For the text-containing cell, return its midpoint in (x, y) coordinate format. 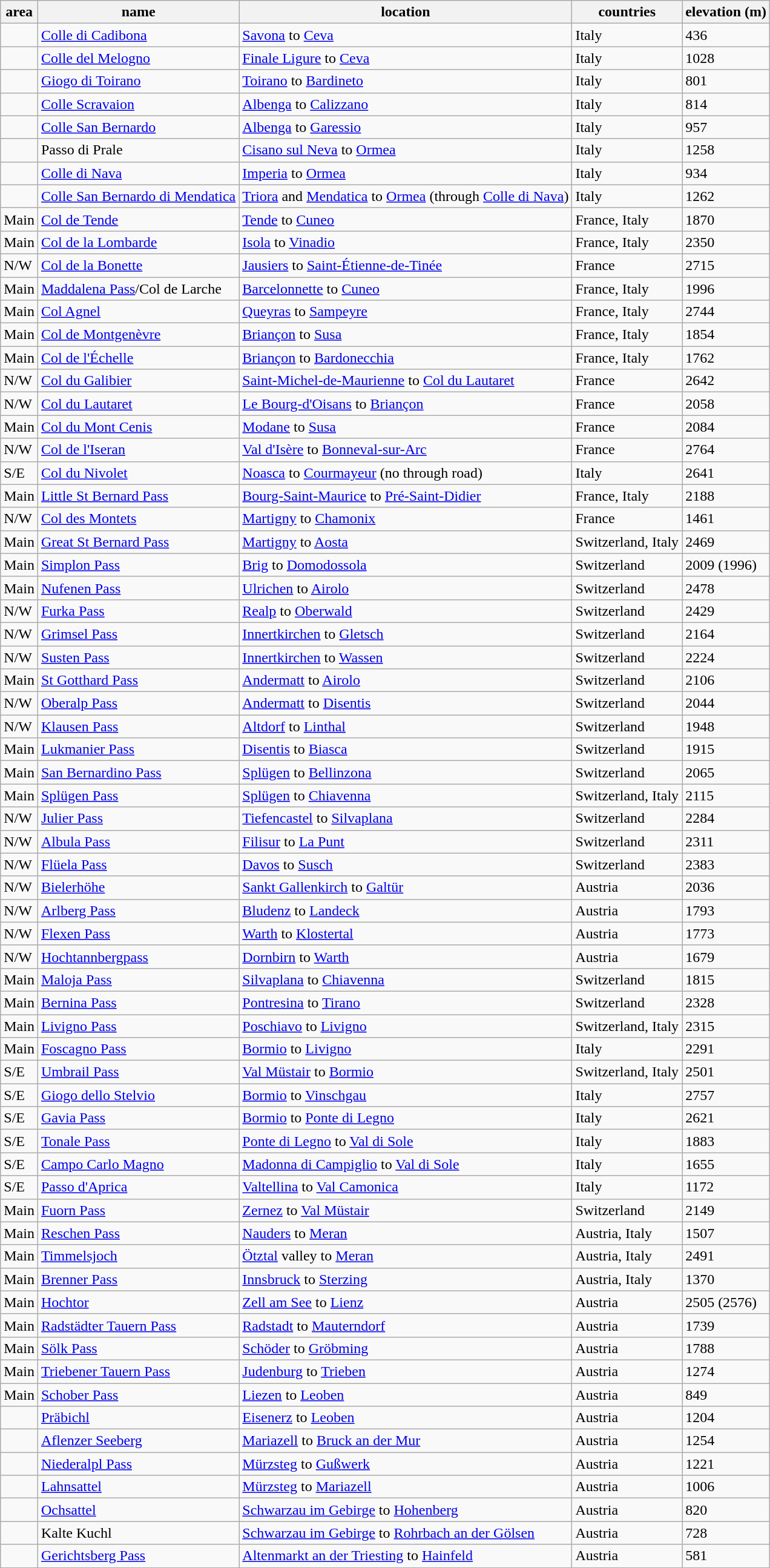
Umbrail Pass (138, 1072)
Savona to Ceva (406, 35)
Dornbirn to Warth (406, 957)
Martigny to Aosta (406, 542)
Noasca to Courmayeur (no through road) (406, 473)
Reschen Pass (138, 1233)
2328 (726, 1003)
Toirano to Bardineto (406, 81)
2284 (726, 819)
Fuorn Pass (138, 1210)
Susten Pass (138, 657)
Passo di Prale (138, 150)
Col de l'Iseran (138, 450)
Campo Carlo Magno (138, 1164)
2106 (726, 680)
Giogo dello Stelvio (138, 1095)
1870 (726, 219)
Maloja Pass (138, 980)
Bludenz to Landeck (406, 911)
Flüela Pass (138, 865)
Ulrichen to Airolo (406, 588)
Col de la Lombarde (138, 242)
Schwarzau im Gebirge to Hohenberg (406, 1510)
934 (726, 173)
2621 (726, 1118)
Andermatt to Disentis (406, 703)
1370 (726, 1279)
Le Bourg-d'Oisans to Briançon (406, 404)
957 (726, 127)
Col du Galibier (138, 381)
Finale Ligure to Ceva (406, 58)
Kalte Kuchl (138, 1533)
Poschiavo to Livigno (406, 1026)
elevation (m) (726, 12)
Colle San Bernardo di Mendatica (138, 196)
728 (726, 1533)
2115 (726, 796)
1172 (726, 1187)
Bielerhöhe (138, 888)
Andermatt to Airolo (406, 680)
Judenburg to Trieben (406, 1371)
Hochtor (138, 1302)
Lahnsattel (138, 1487)
Saint-Michel-de-Maurienne to Col du Lautaret (406, 381)
Liezen to Leoben (406, 1394)
San Bernardino Pass (138, 772)
Giogo di Toirano (138, 81)
2044 (726, 703)
2224 (726, 657)
1204 (726, 1418)
Tiefencastel to Silvaplana (406, 819)
2764 (726, 450)
1948 (726, 726)
1815 (726, 980)
Little St Bernard Pass (138, 496)
1739 (726, 1325)
2641 (726, 473)
Simplon Pass (138, 565)
1221 (726, 1464)
2036 (726, 888)
Altenmarkt an der Triesting to Hainfeld (406, 1556)
Davos to Susch (406, 865)
Briançon to Susa (406, 335)
Colle Scravaion (138, 104)
Eisenerz to Leoben (406, 1418)
581 (726, 1556)
Lukmanier Pass (138, 749)
2315 (726, 1026)
2350 (726, 242)
1254 (726, 1441)
1028 (726, 58)
1883 (726, 1141)
Grimsel Pass (138, 634)
Splügen Pass (138, 796)
Furka Pass (138, 611)
Foscagno Pass (138, 1049)
Schöder to Gröbming (406, 1348)
801 (726, 81)
2291 (726, 1049)
Tende to Cuneo (406, 219)
Triora and Mendatica to Ormea (through Colle di Nava) (406, 196)
Triebener Tauern Pass (138, 1371)
Filisur to La Punt (406, 842)
Hochtannbergpass (138, 957)
Madonna di Campiglio to Val di Sole (406, 1164)
Maddalena Pass/Col de Larche (138, 289)
2429 (726, 611)
Albenga to Garessio (406, 127)
location (406, 12)
2744 (726, 312)
Radstädter Tauern Pass (138, 1325)
Brenner Pass (138, 1279)
Bormio to Livigno (406, 1049)
Jausiers to Saint-Étienne-de-Tinée (406, 265)
1461 (726, 519)
Colle del Melogno (138, 58)
1773 (726, 934)
Isola to Vinadio (406, 242)
2757 (726, 1095)
Colle di Cadibona (138, 35)
1006 (726, 1487)
1788 (726, 1348)
Disentis to Biasca (406, 749)
Col du Nivolet (138, 473)
Barcelonnette to Cuneo (406, 289)
Flexen Pass (138, 934)
St Gotthard Pass (138, 680)
1854 (726, 335)
Oberalp Pass (138, 703)
Col de Tende (138, 219)
2084 (726, 427)
1762 (726, 358)
2491 (726, 1256)
Col du Mont Cenis (138, 427)
2311 (726, 842)
Zernez to Val Müstair (406, 1210)
Gerichtsberg Pass (138, 1556)
Albula Pass (138, 842)
2715 (726, 265)
2383 (726, 865)
Sankt Gallenkirch to Galtür (406, 888)
Radstadt to Mauterndorf (406, 1325)
Tonale Pass (138, 1141)
820 (726, 1510)
2149 (726, 1210)
Innertkirchen to Gletsch (406, 634)
2188 (726, 496)
1679 (726, 957)
Bourg-Saint-Maurice to Pré-Saint-Didier (406, 496)
Col de Montgenèvre (138, 335)
Briançon to Bardonecchia (406, 358)
2164 (726, 634)
countries (627, 12)
Ochsattel (138, 1510)
Martigny to Chamonix (406, 519)
1262 (726, 196)
Präbichl (138, 1418)
Ponte di Legno to Val di Sole (406, 1141)
area (19, 12)
Innertkirchen to Wassen (406, 657)
Brig to Domodossola (406, 565)
Ötztal valley to Meran (406, 1256)
Colle di Nava (138, 173)
Splügen to Chiavenna (406, 796)
Cisano sul Neva to Ormea (406, 150)
Niederalpl Pass (138, 1464)
Zell am See to Lienz (406, 1302)
849 (726, 1394)
Nauders to Meran (406, 1233)
Innsbruck to Sterzing (406, 1279)
Splügen to Bellinzona (406, 772)
1258 (726, 150)
Silvaplana to Chiavenna (406, 980)
Julier Pass (138, 819)
1996 (726, 289)
Realp to Oberwald (406, 611)
814 (726, 104)
Colle San Bernardo (138, 127)
2009 (1996) (726, 565)
Schober Pass (138, 1394)
1655 (726, 1164)
1274 (726, 1371)
Val Müstair to Bormio (406, 1072)
Albenga to Calizzano (406, 104)
2642 (726, 381)
Col du Lautaret (138, 404)
2065 (726, 772)
1915 (726, 749)
1507 (726, 1233)
2469 (726, 542)
2478 (726, 588)
Sölk Pass (138, 1348)
Arlberg Pass (138, 911)
Warth to Klostertal (406, 934)
Passo d'Aprica (138, 1187)
Col de la Bonette (138, 265)
Bormio to Vinschgau (406, 1095)
Gavia Pass (138, 1118)
Mariazell to Bruck an der Mur (406, 1441)
Imperia to Ormea (406, 173)
2505 (2576) (726, 1302)
Valtellina to Val Camonica (406, 1187)
Pontresina to Tirano (406, 1003)
Queyras to Sampeyre (406, 312)
Great St Bernard Pass (138, 542)
Col de l'Échelle (138, 358)
2058 (726, 404)
Livigno Pass (138, 1026)
name (138, 12)
2501 (726, 1072)
Klausen Pass (138, 726)
Bernina Pass (138, 1003)
Altdorf to Linthal (406, 726)
Mürzsteg to Mariazell (406, 1487)
Schwarzau im Gebirge to Rohrbach an der Gölsen (406, 1533)
436 (726, 35)
Val d'Isère to Bonneval-sur-Arc (406, 450)
Bormio to Ponte di Legno (406, 1118)
Aflenzer Seeberg (138, 1441)
Col Agnel (138, 312)
Modane to Susa (406, 427)
Col des Montets (138, 519)
Nufenen Pass (138, 588)
Timmelsjoch (138, 1256)
Mürzsteg to Gußwerk (406, 1464)
1793 (726, 911)
